Return the (X, Y) coordinate for the center point of the cell that contains the specified text.  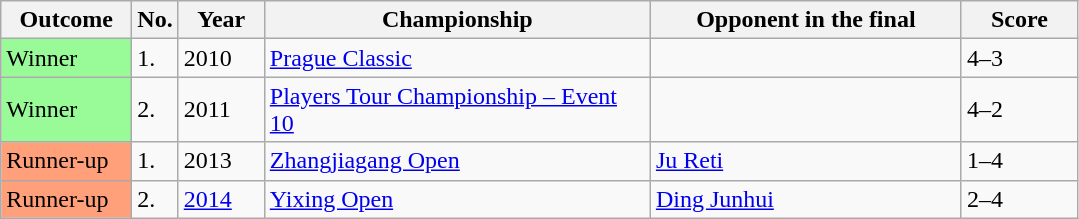
Ju Reti (806, 161)
Championship (457, 20)
4–3 (1019, 58)
2014 (221, 199)
Yixing Open (457, 199)
Opponent in the final (806, 20)
1–4 (1019, 161)
Outcome (66, 20)
2013 (221, 161)
2–4 (1019, 199)
No. (155, 20)
Zhangjiagang Open (457, 161)
2011 (221, 110)
Year (221, 20)
4–2 (1019, 110)
Prague Classic (457, 58)
Ding Junhui (806, 199)
2010 (221, 58)
Players Tour Championship – Event 10 (457, 110)
Score (1019, 20)
